Provide the [x, y] coordinate of the cell's center where the given text is located.  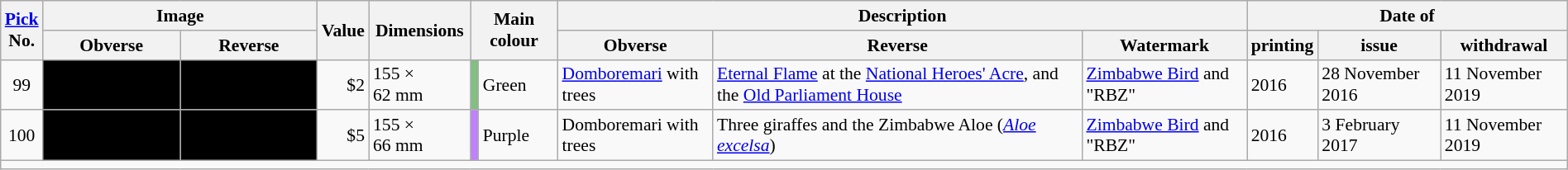
Image [180, 16]
Main colour [514, 30]
Date of [1408, 16]
Green [519, 84]
100 [22, 135]
Eternal Flame at the National Heroes' Acre, and the Old Parliament House [897, 84]
issue [1379, 45]
Dimensions [420, 30]
Three giraffes and the Zimbabwe Aloe (Aloe excelsa) [897, 135]
withdrawal [1503, 45]
$2 [343, 84]
Description [903, 16]
printing [1283, 45]
3 February 2017 [1379, 135]
99 [22, 84]
155 × 66 mm [420, 135]
155 × 62 mm [420, 84]
PickNo. [22, 30]
Purple [519, 135]
Watermark [1164, 45]
Value [343, 30]
28 November 2016 [1379, 84]
$5 [343, 135]
